Extract the (x, y) coordinate from the center of the cell holding the provided text.  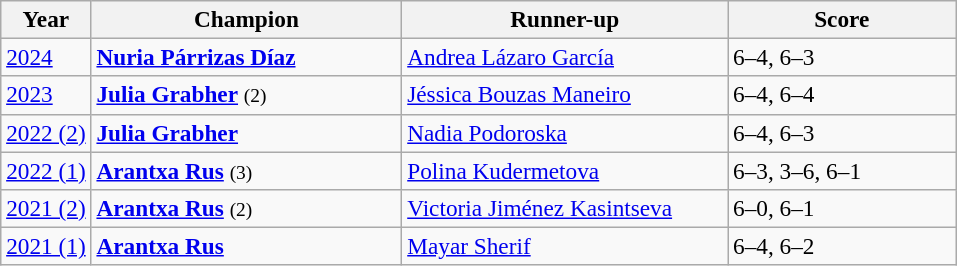
2021 (1) (46, 246)
Arantxa Rus (246, 246)
Andrea Lázaro García (565, 57)
Julia Grabher (2) (246, 95)
6–4, 6–2 (842, 246)
Julia Grabher (246, 133)
Year (46, 19)
2023 (46, 95)
2022 (2) (46, 133)
Runner-up (565, 19)
Nadia Podoroska (565, 133)
2022 (1) (46, 170)
6–4, 6–4 (842, 95)
Nuria Párrizas Díaz (246, 57)
Score (842, 19)
2021 (2) (46, 208)
6–3, 3–6, 6–1 (842, 170)
Arantxa Rus (3) (246, 170)
2024 (46, 57)
Arantxa Rus (2) (246, 208)
Polina Kudermetova (565, 170)
Victoria Jiménez Kasintseva (565, 208)
6–0, 6–1 (842, 208)
Champion (246, 19)
Jéssica Bouzas Maneiro (565, 95)
Mayar Sherif (565, 246)
